Find where the given text appears and provide that cell's center as (x, y) coordinate. 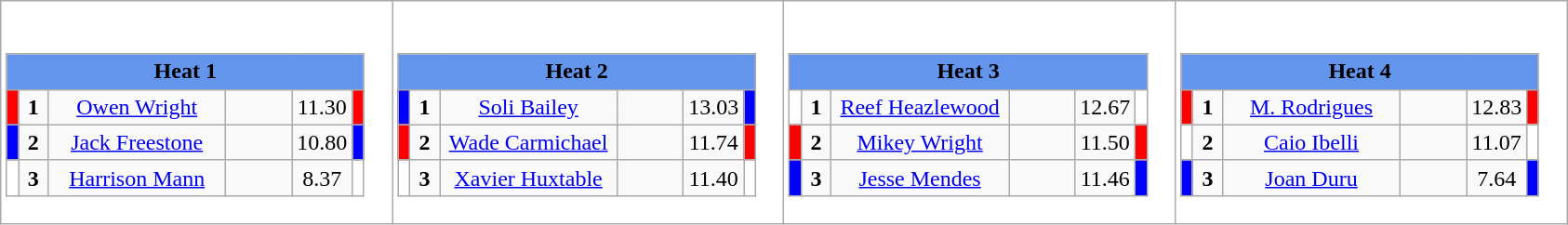
11.30 (322, 107)
11.46 (1105, 178)
11.74 (714, 142)
Heat 4 (1360, 72)
Heat 1 1 Owen Wright 11.30 2 Jack Freestone 10.80 3 Harrison Mann 8.37 (197, 112)
Heat 2 1 Soli Bailey 13.03 2 Wade Carmichael 11.74 3 Xavier Huxtable 11.40 (588, 112)
11.40 (714, 178)
Jack Freestone (138, 142)
8.37 (322, 178)
Heat 2 (577, 72)
Heat 3 1 Reef Heazlewood 12.67 2 Mikey Wright 11.50 3 Jesse Mendes 11.46 (980, 112)
Soli Bailey (528, 107)
Xavier Huxtable (528, 178)
Joan Duru (1311, 178)
Reef Heazlewood (921, 107)
M. Rodrigues (1311, 107)
Heat 3 (968, 72)
12.67 (1105, 107)
7.64 (1497, 178)
Owen Wright (138, 107)
Jesse Mendes (921, 178)
Heat 4 1 M. Rodrigues 12.83 2 Caio Ibelli 11.07 3 Joan Duru 7.64 (1371, 112)
Mikey Wright (921, 142)
11.50 (1105, 142)
13.03 (714, 107)
Wade Carmichael (528, 142)
12.83 (1497, 107)
Caio Ibelli (1311, 142)
Heat 1 (185, 72)
10.80 (322, 142)
11.07 (1497, 142)
Harrison Mann (138, 178)
